Search for the cell housing the specified text and yield its [x, y] center coordinate. 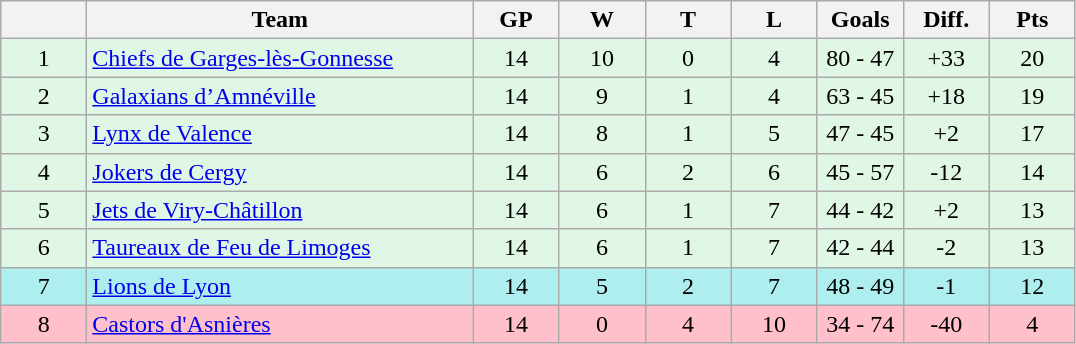
-12 [946, 172]
Castors d'Asnières [280, 324]
Team [280, 20]
20 [1032, 58]
-40 [946, 324]
Pts [1032, 20]
19 [1032, 96]
GP [516, 20]
Taureaux de Feu de Limoges [280, 248]
+18 [946, 96]
T [688, 20]
Diff. [946, 20]
Jokers de Cergy [280, 172]
Chiefs de Garges-lès-Gonnesse [280, 58]
Galaxians d’Amnéville [280, 96]
44 - 42 [860, 210]
Goals [860, 20]
+33 [946, 58]
-2 [946, 248]
42 - 44 [860, 248]
12 [1032, 286]
3 [44, 134]
17 [1032, 134]
-1 [946, 286]
W [602, 20]
63 - 45 [860, 96]
9 [602, 96]
47 - 45 [860, 134]
Jets de Viry-Châtillon [280, 210]
Lions de Lyon [280, 286]
48 - 49 [860, 286]
Lynx de Valence [280, 134]
45 - 57 [860, 172]
34 - 74 [860, 324]
L [774, 20]
80 - 47 [860, 58]
